From the cell containing the given text, extract its center point as [X, Y] coordinate. 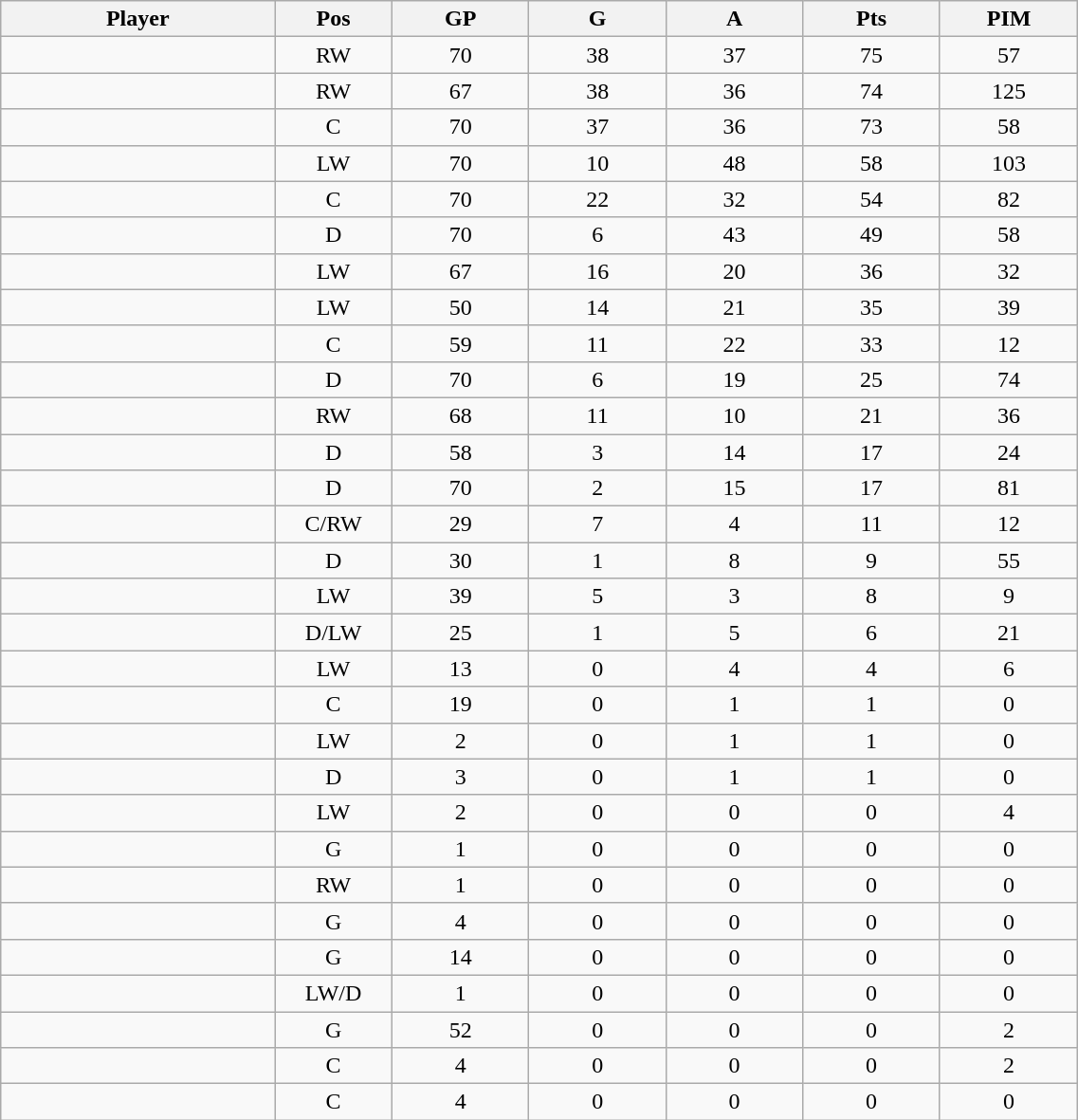
LW/D [334, 993]
35 [871, 307]
57 [1009, 55]
C/RW [334, 524]
48 [734, 163]
103 [1009, 163]
D/LW [334, 633]
55 [1009, 560]
Pts [871, 19]
81 [1009, 488]
30 [460, 560]
Pos [334, 19]
20 [734, 271]
7 [597, 524]
13 [460, 669]
Player [138, 19]
59 [460, 343]
52 [460, 1029]
68 [460, 415]
29 [460, 524]
A [734, 19]
33 [871, 343]
50 [460, 307]
73 [871, 127]
16 [597, 271]
54 [871, 199]
75 [871, 55]
125 [1009, 91]
PIM [1009, 19]
GP [460, 19]
82 [1009, 199]
43 [734, 235]
24 [1009, 452]
49 [871, 235]
15 [734, 488]
